Search for the cell housing the specified text and yield its (X, Y) center coordinate. 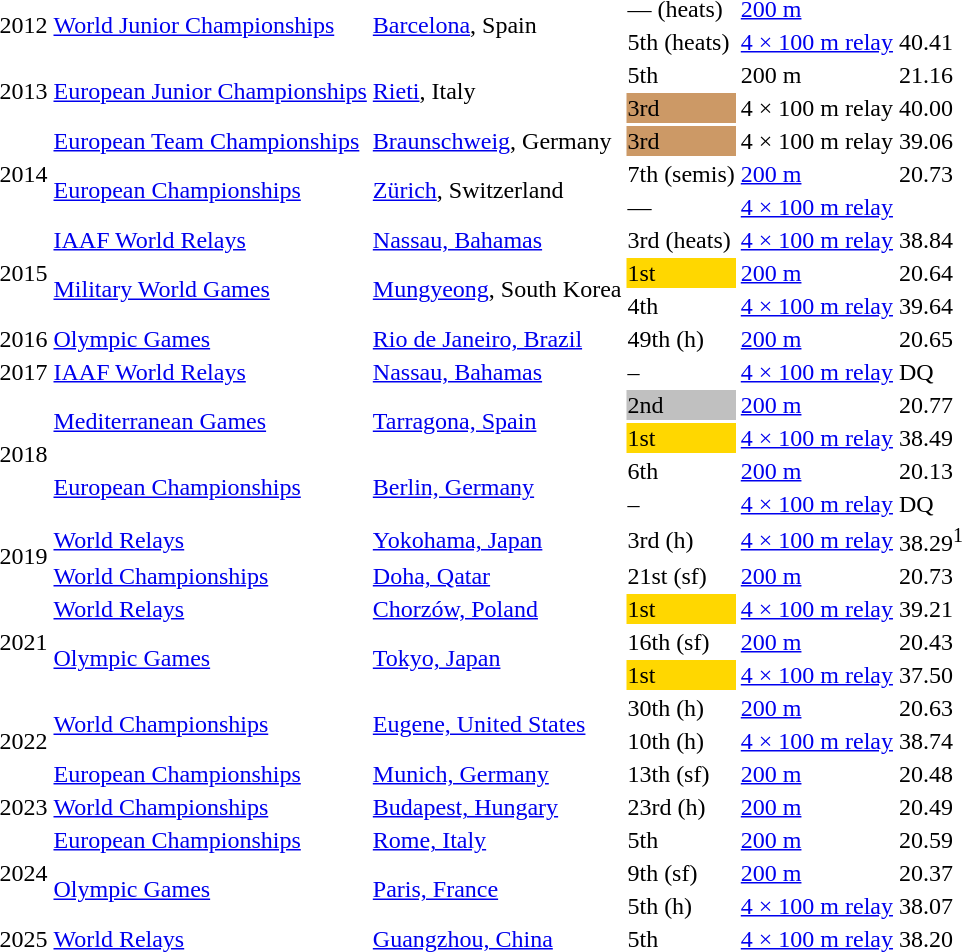
Yokohama, Japan (497, 540)
49th (h) (681, 339)
7th (semis) (681, 174)
4th (681, 306)
30th (h) (681, 708)
21st (sf) (681, 576)
3rd (heats) (681, 240)
Berlin, Germany (497, 488)
Doha, Qatar (497, 576)
10th (h) (681, 741)
Zürich, Switzerland (497, 190)
Military World Games (210, 290)
Rome, Italy (497, 840)
23rd (h) (681, 807)
Eugene, United States (497, 724)
6th (681, 471)
2nd (681, 405)
Rio de Janeiro, Brazil (497, 339)
European Team Championships (210, 141)
Mungyeong, South Korea (497, 290)
5th (heats) (681, 42)
Rieti, Italy (497, 92)
9th (sf) (681, 873)
Tokyo, Japan (497, 658)
Budapest, Hungary (497, 807)
Braunschweig, Germany (497, 141)
Paris, France (497, 890)
European Junior Championships (210, 92)
16th (sf) (681, 642)
Chorzów, Poland (497, 609)
13th (sf) (681, 774)
5th (h) (681, 906)
— (681, 207)
Tarragona, Spain (497, 422)
Mediterranean Games (210, 422)
3rd (h) (681, 540)
Munich, Germany (497, 774)
